Scan for the cell matching the given text and deliver its [X, Y] coordinate at center. 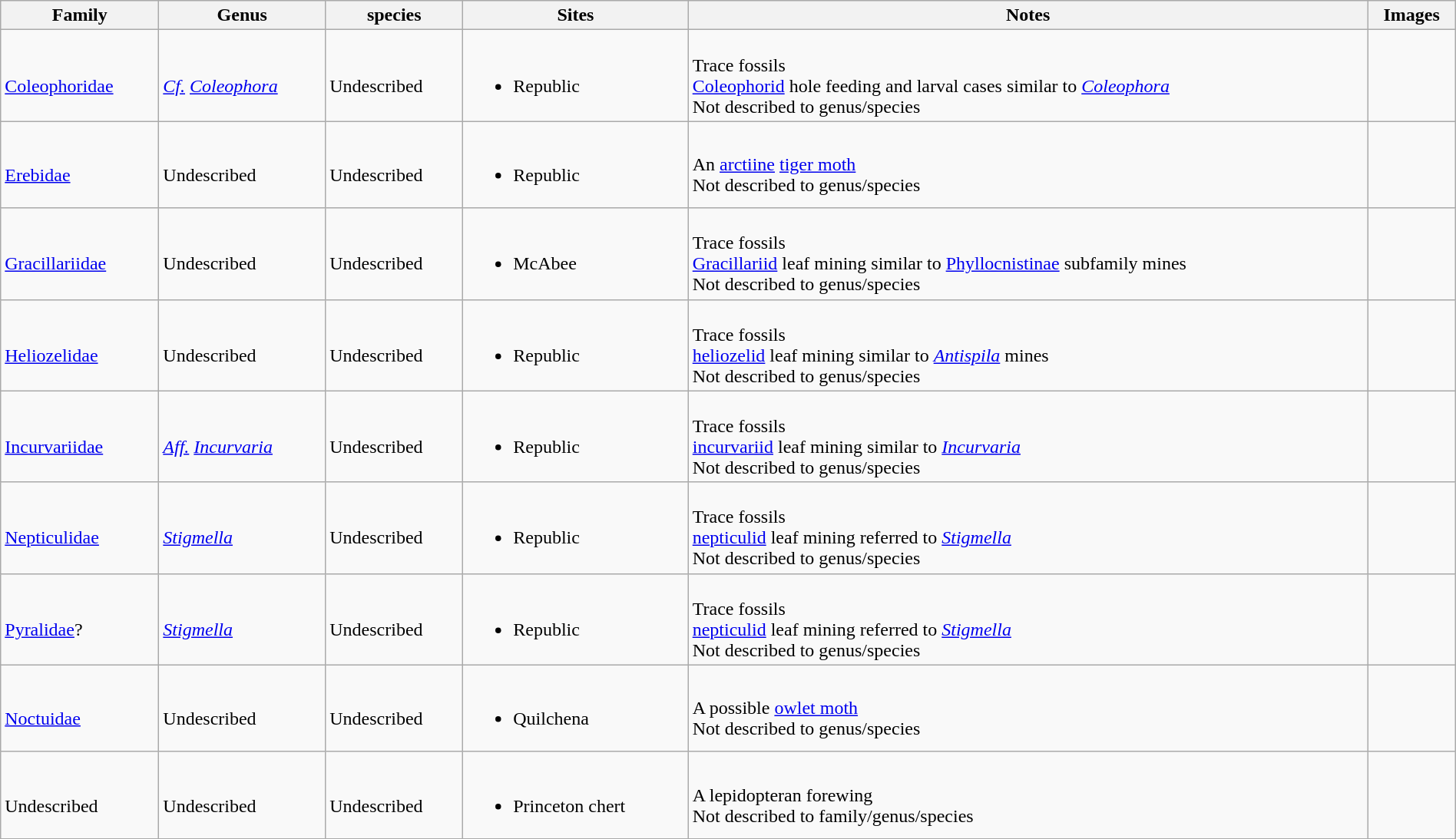
A lepidopteran forewingNot described to family/genus/species [1027, 795]
Erebidae [80, 164]
Heliozelidae [80, 345]
Pyralidae? [80, 619]
Sites [576, 15]
Gracillariidae [80, 253]
Noctuidae [80, 708]
Images [1411, 15]
Cf. Coleophora [243, 75]
Princeton chert [576, 795]
Trace fossilsColeophorid hole feeding and larval cases similar to ColeophoraNot described to genus/species [1027, 75]
Nepticulidae [80, 528]
Notes [1027, 15]
Genus [243, 15]
Quilchena [576, 708]
Trace fossilsheliozelid leaf mining similar to Antispila minesNot described to genus/species [1027, 345]
An arctiine tiger moth Not described to genus/species [1027, 164]
species [395, 15]
McAbee [576, 253]
Family [80, 15]
A possible owlet mothNot described to genus/species [1027, 708]
Aff. Incurvaria [243, 436]
Incurvariidae [80, 436]
Trace fossilsGracillariid leaf mining similar to Phyllocnistinae subfamily minesNot described to genus/species [1027, 253]
Coleophoridae [80, 75]
Trace fossilsincurvariid leaf mining similar to IncurvariaNot described to genus/species [1027, 436]
